Locate the cell with the specified text and output its (x, y) center coordinate. 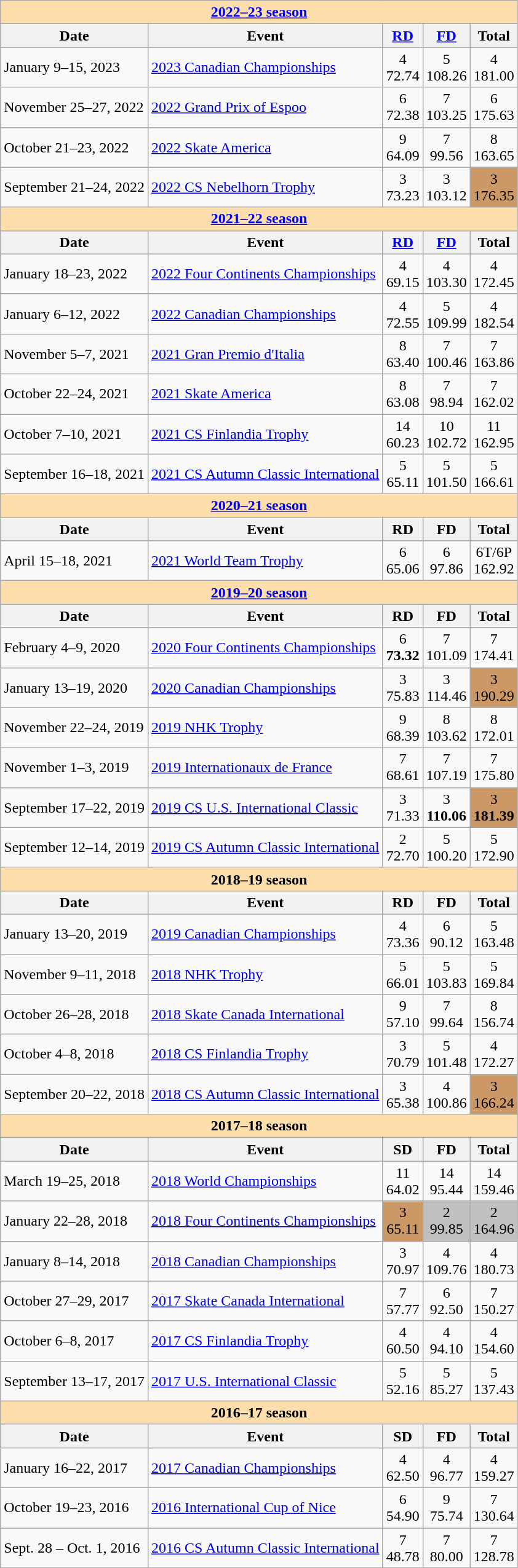
6 72.38 (402, 107)
2021 CS Finlandia Trophy (265, 434)
8 63.08 (402, 393)
September 12–14, 2019 (74, 847)
October 21–23, 2022 (74, 148)
4 96.77 (447, 1468)
2019 Internationaux de France (265, 767)
4 172.27 (493, 1055)
4 109.76 (447, 1261)
5 85.27 (447, 1381)
5 109.99 (447, 313)
2021 Skate America (265, 393)
April 15–18, 2021 (74, 561)
5 169.84 (493, 974)
7 48.78 (402, 1548)
4 180.73 (493, 1261)
8 172.01 (493, 728)
January 13–20, 2019 (74, 934)
3 73.23 (402, 187)
2017 CS Finlandia Trophy (265, 1341)
2017–18 season (260, 1126)
January 8–14, 2018 (74, 1261)
5 137.43 (493, 1381)
3 190.29 (493, 687)
October 22–24, 2021 (74, 393)
September 16–18, 2021 (74, 475)
October 7–10, 2021 (74, 434)
January 13–19, 2020 (74, 687)
6 175.63 (493, 107)
2020–21 season (260, 506)
7 99.56 (447, 148)
5 100.20 (447, 847)
4 72.55 (402, 313)
2 72.70 (402, 847)
3 65.11 (402, 1221)
2020 Four Continents Championships (265, 648)
2022 Canadian Championships (265, 313)
February 4–9, 2020 (74, 648)
14 60.23 (402, 434)
2016 International Cup of Nice (265, 1507)
4 154.60 (493, 1341)
October 19–23, 2016 (74, 1507)
2017 Skate Canada International (265, 1301)
January 18–23, 2022 (74, 274)
3 103.12 (447, 187)
4 69.15 (402, 274)
14 159.46 (493, 1181)
5 166.61 (493, 475)
7 162.02 (493, 393)
2022 Four Continents Championships (265, 274)
2018 Canadian Championships (265, 1261)
3 70.79 (402, 1055)
9 75.74 (447, 1507)
7 150.27 (493, 1301)
11 162.95 (493, 434)
7 107.19 (447, 767)
September 13–17, 2017 (74, 1381)
2021–22 season (260, 219)
7 68.61 (402, 767)
8 156.74 (493, 1014)
4 100.86 (447, 1094)
2017 Canadian Championships (265, 1468)
October 26–28, 2018 (74, 1014)
3 71.33 (402, 808)
2022 CS Nebelhorn Trophy (265, 187)
October 6–8, 2017 (74, 1341)
September 17–22, 2019 (74, 808)
11 64.02 (402, 1181)
September 20–22, 2018 (74, 1094)
2019 CS U.S. International Classic (265, 808)
6 92.50 (447, 1301)
November 22–24, 2019 (74, 728)
4 73.36 (402, 934)
4 94.10 (447, 1341)
March 19–25, 2018 (74, 1181)
2022–23 season (260, 12)
2017 U.S. International Classic (265, 1381)
4 103.30 (447, 274)
5 103.83 (447, 974)
2021 Gran Premio d'Italia (265, 354)
7 103.25 (447, 107)
5 163.48 (493, 934)
7 163.86 (493, 354)
October 4–8, 2018 (74, 1055)
14 95.44 (447, 1181)
5 172.90 (493, 847)
6 90.12 (447, 934)
7 174.41 (493, 648)
7 128.78 (493, 1548)
7 130.64 (493, 1507)
2016 CS Autumn Classic International (265, 1548)
3 70.97 (402, 1261)
2021 CS Autumn Classic International (265, 475)
4 182.54 (493, 313)
3 110.06 (447, 808)
November 25–27, 2022 (74, 107)
3 181.39 (493, 808)
5 65.11 (402, 475)
2019–20 season (260, 593)
6 97.86 (447, 561)
2019 NHK Trophy (265, 728)
January 6–12, 2022 (74, 313)
7 80.00 (447, 1548)
3 166.24 (493, 1094)
4 172.45 (493, 274)
2018–19 season (260, 879)
9 64.09 (402, 148)
October 27–29, 2017 (74, 1301)
5 52.16 (402, 1381)
2018 CS Finlandia Trophy (265, 1055)
January 22–28, 2018 (74, 1221)
Sept. 28 – Oct. 1, 2016 (74, 1548)
6 65.06 (402, 561)
7 98.94 (447, 393)
7 57.77 (402, 1301)
2016–17 season (260, 1412)
January 9–15, 2023 (74, 68)
3 114.46 (447, 687)
9 68.39 (402, 728)
4 62.50 (402, 1468)
4 181.00 (493, 68)
8 163.65 (493, 148)
2020 Canadian Championships (265, 687)
2 164.96 (493, 1221)
5 108.26 (447, 68)
November 1–3, 2019 (74, 767)
2018 World Championships (265, 1181)
2023 Canadian Championships (265, 68)
6 54.90 (402, 1507)
January 16–22, 2017 (74, 1468)
7 99.64 (447, 1014)
November 5–7, 2021 (74, 354)
2022 Skate America (265, 148)
9 57.10 (402, 1014)
September 21–24, 2022 (74, 187)
November 9–11, 2018 (74, 974)
2 99.85 (447, 1221)
5 66.01 (402, 974)
2018 NHK Trophy (265, 974)
7 101.09 (447, 648)
8 103.62 (447, 728)
5 101.48 (447, 1055)
3 65.38 (402, 1094)
5 101.50 (447, 475)
2019 Canadian Championships (265, 934)
7 175.80 (493, 767)
4 159.27 (493, 1468)
6T/6P 162.92 (493, 561)
4 72.74 (402, 68)
2018 Four Continents Championships (265, 1221)
3 75.83 (402, 687)
2019 CS Autumn Classic International (265, 847)
10 102.72 (447, 434)
2018 Skate Canada International (265, 1014)
8 63.40 (402, 354)
3 176.35 (493, 187)
2021 World Team Trophy (265, 561)
6 73.32 (402, 648)
2018 CS Autumn Classic International (265, 1094)
7 100.46 (447, 354)
4 60.50 (402, 1341)
2022 Grand Prix of Espoo (265, 107)
